Capture the cell that displays the provided text and extract its (x, y) central coordinate. 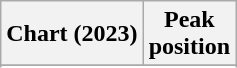
Chart (2023) (72, 34)
Peakposition (189, 34)
